Capture the cell that displays the provided text and extract its [X, Y] central coordinate. 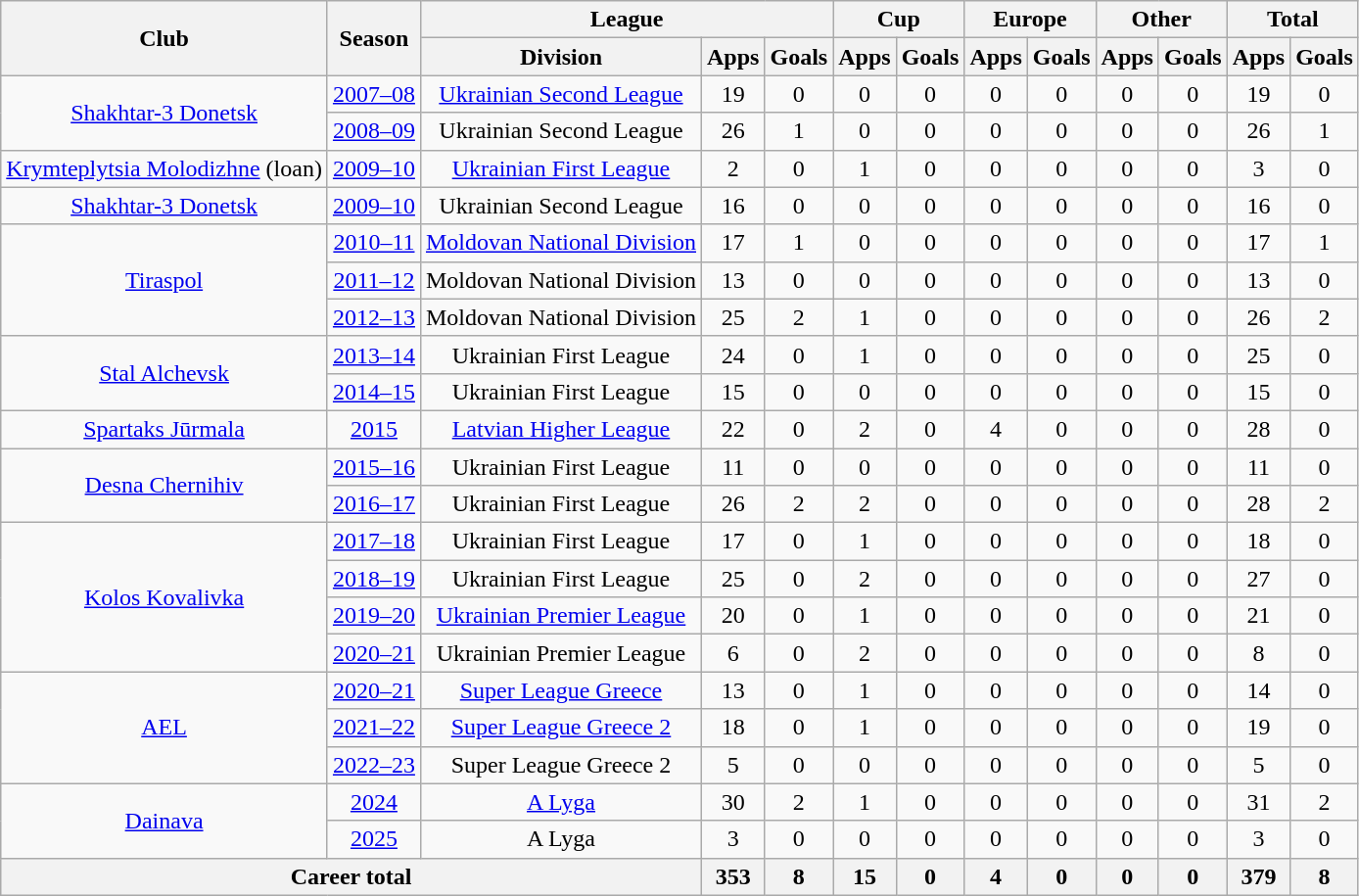
6 [733, 653]
14 [1258, 690]
Spartaks Jūrmala [164, 429]
AEL [164, 728]
24 [733, 354]
27 [1258, 579]
2024 [374, 802]
2008–09 [374, 131]
2010–11 [374, 243]
379 [1258, 876]
Stal Alchevsk [164, 373]
Super League Greece [560, 690]
Other [1161, 20]
2014–15 [374, 392]
Club [164, 38]
Europe [1030, 20]
Kolos Kovalivka [164, 597]
Tiraspol [164, 280]
2013–14 [374, 354]
2012–13 [374, 317]
2022–23 [374, 765]
2018–19 [374, 579]
Krymteplytsia Molodizhne (loan) [164, 168]
Season [374, 38]
Career total [351, 876]
2021–22 [374, 728]
30 [733, 802]
31 [1258, 802]
2011–12 [374, 280]
Desna Chernihiv [164, 486]
21 [1258, 616]
2025 [374, 839]
Division [560, 57]
353 [733, 876]
2015 [374, 429]
2007–08 [374, 94]
Cup [899, 20]
20 [733, 616]
2016–17 [374, 504]
2015–16 [374, 467]
2019–20 [374, 616]
2017–18 [374, 542]
Latvian Higher League [560, 429]
Dainava [164, 821]
League [627, 20]
22 [733, 429]
Total [1292, 20]
